Pinpoint the cell where the given text exists, returning its [X, Y] midpoint coordinate. 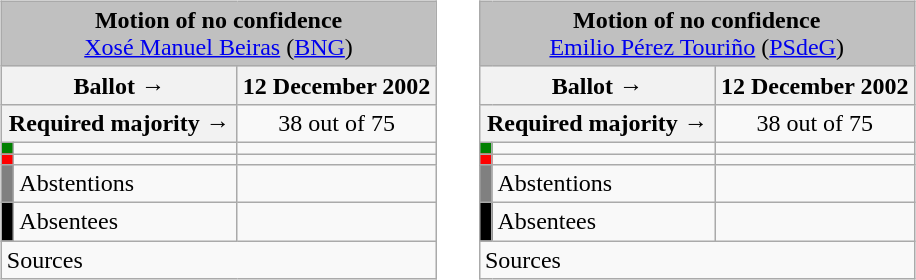
Motion of no confidenceXosé Manuel Beiras (BNG) [218, 34]
Motion of no confidenceEmilio Pérez Touriño (PSdeG) [696, 34]
